Return [x, y] of the center of cell containing provided text 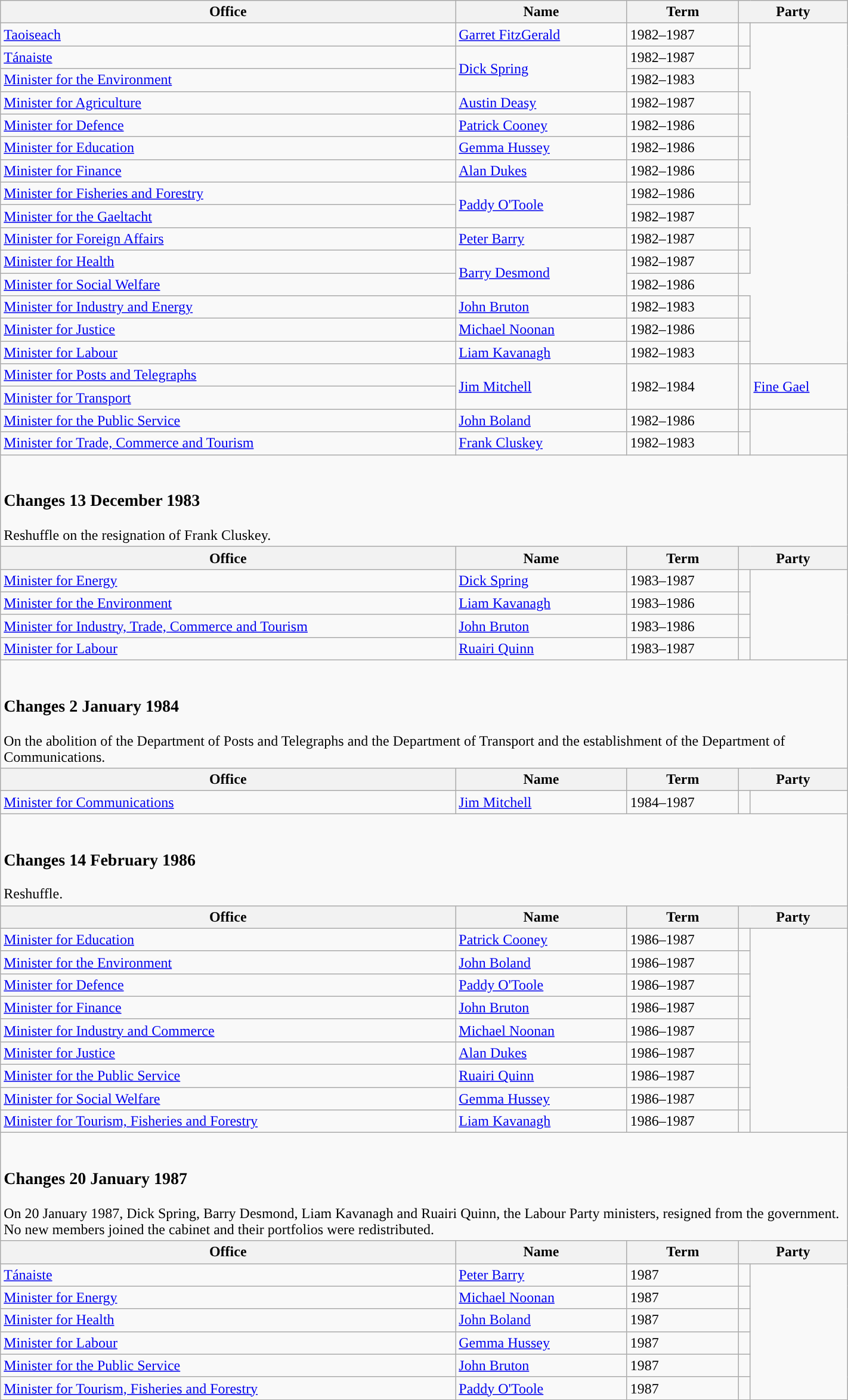
1984–1987 [683, 802]
Barry Desmond [541, 273]
Garret FitzGerald [541, 35]
Taoiseach [228, 35]
Minister for the Gaeltacht [228, 216]
Fine Gael [799, 387]
Minister for Industry, Trade, Commerce and Tourism [228, 626]
Minister for Transport [228, 398]
Changes 14 February 1986Reshuffle. [424, 860]
Changes 13 December 1983Reshuffle on the resignation of Frank Cluskey. [424, 500]
Minister for Trade, Commerce and Tourism [228, 443]
Minister for Foreign Affairs [228, 239]
Minister for Industry and Commerce [228, 1030]
Minister for Communications [228, 802]
Frank Cluskey [541, 443]
Minister for Posts and Telegraphs [228, 375]
Minister for Fisheries and Forestry [228, 193]
Minister for Industry and Energy [228, 307]
Austin Deasy [541, 103]
Minister for Agriculture [228, 103]
1982–1984 [683, 387]
